Search for the cell housing the specified text and yield its [x, y] center coordinate. 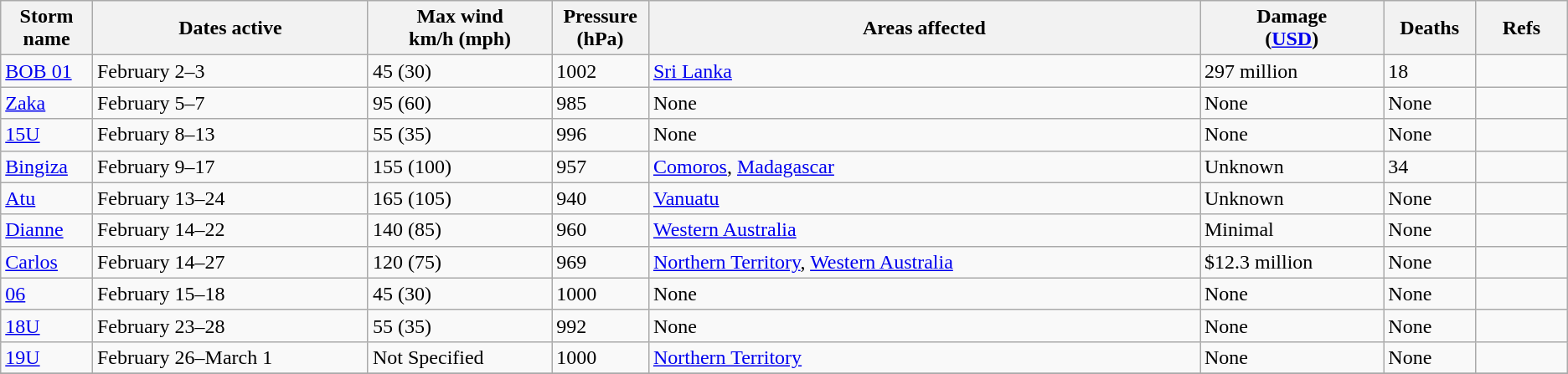
18 [1430, 71]
Atu [47, 198]
February 5–7 [230, 103]
992 [601, 325]
Western Australia [924, 230]
165 (105) [459, 198]
February 23–28 [230, 325]
Vanuatu [924, 198]
06 [47, 294]
Comoros, Madagascar [924, 167]
95 (60) [459, 103]
February 8–13 [230, 135]
120 (75) [459, 262]
February 26–March 1 [230, 357]
Sri Lanka [924, 71]
Dianne [47, 230]
Carlos [47, 262]
Not Specified [459, 357]
969 [601, 262]
$12.3 million [1292, 262]
Northern Territory [924, 357]
Damage(USD) [1292, 28]
February 14–27 [230, 262]
155 (100) [459, 167]
Bingiza [47, 167]
Minimal [1292, 230]
15U [47, 135]
1002 [601, 71]
February 15–18 [230, 294]
Storm name [47, 28]
Northern Territory, Western Australia [924, 262]
985 [601, 103]
18U [47, 325]
19U [47, 357]
940 [601, 198]
34 [1430, 167]
BOB 01 [47, 71]
957 [601, 167]
February 13–24 [230, 198]
Max windkm/h (mph) [459, 28]
Zaka [47, 103]
Deaths [1430, 28]
February 14–22 [230, 230]
140 (85) [459, 230]
297 million [1292, 71]
February 2–3 [230, 71]
Areas affected [924, 28]
Pressure(hPa) [601, 28]
996 [601, 135]
February 9–17 [230, 167]
Dates active [230, 28]
Refs [1521, 28]
960 [601, 230]
